Detect which cell encompasses the target text, then output its [x, y] center coordinate. 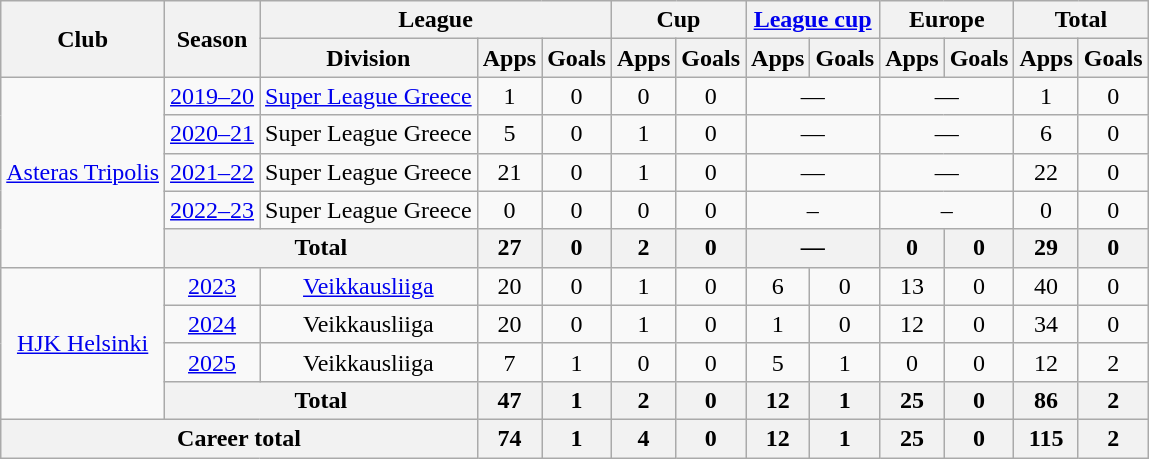
Division [369, 58]
47 [509, 400]
Club [83, 39]
HJK Helsinki [83, 343]
League [436, 20]
Season [212, 39]
2019–20 [212, 96]
86 [1046, 400]
2021–22 [212, 172]
Cup [678, 20]
2022–23 [212, 210]
115 [1046, 438]
27 [509, 248]
29 [1046, 248]
40 [1046, 286]
2020–21 [212, 134]
4 [643, 438]
Europe [947, 20]
2023 [212, 286]
34 [1046, 324]
2025 [212, 362]
7 [509, 362]
74 [509, 438]
Career total [239, 438]
2024 [212, 324]
League cup [813, 20]
21 [509, 172]
Asteras Tripolis [83, 172]
22 [1046, 172]
13 [912, 286]
